Identify which cell holds the provided text, then report its [X, Y] central coordinate. 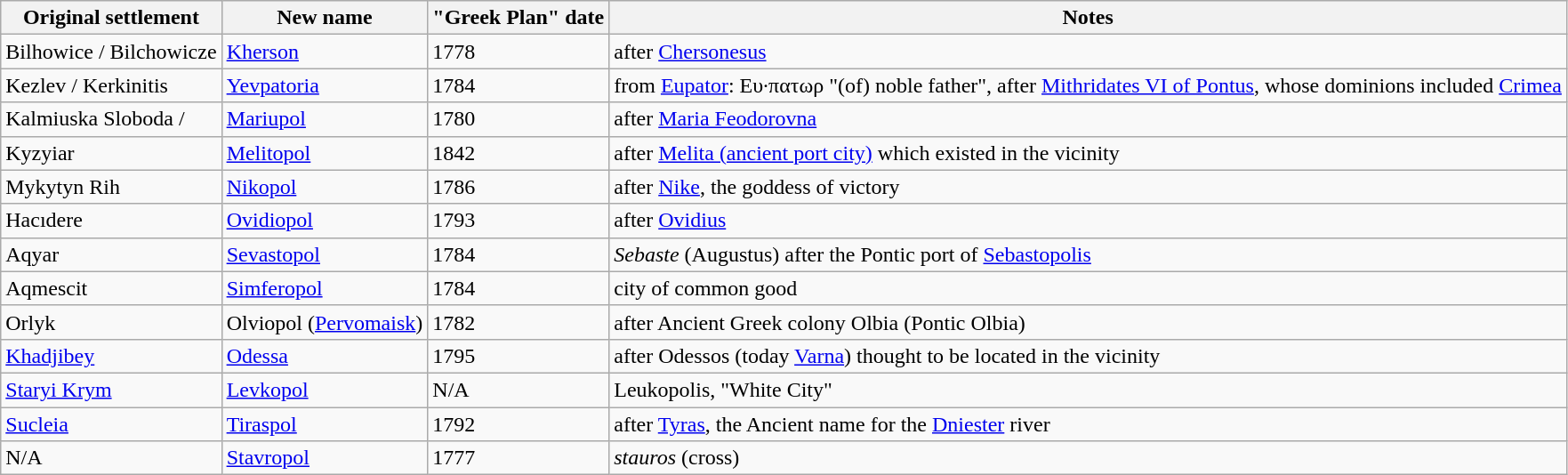
1786 [519, 187]
New name [325, 18]
Kyzyiar [111, 153]
1778 [519, 52]
Mykytyn Rih [111, 187]
Orlyk [111, 322]
city of common good [1089, 288]
Sevastopol [325, 254]
Hacıdere [111, 221]
stauros (cross) [1089, 458]
Levkopol [325, 390]
Stavropol [325, 458]
after Chersonesus [1089, 52]
Simferopol [325, 288]
after Odessos (today Varna) thought to be located in the vicinity [1089, 356]
1842 [519, 153]
Melitopol [325, 153]
after Tyras, the Ancient name for the Dniester river [1089, 424]
after Ovidius [1089, 221]
1777 [519, 458]
Yevpatoria [325, 85]
from Eupator: Ευ·πατωρ "(of) noble father", after Mithridates VI of Pontus, whose dominions included Crimea [1089, 85]
Kherson [325, 52]
Staryi Krym [111, 390]
Kezlev / Kerkinitis [111, 85]
1780 [519, 119]
Ovidiopol [325, 221]
after Maria Feodorovna [1089, 119]
1782 [519, 322]
after Ancient Greek colony Olbia (Pontic Olbia) [1089, 322]
Nikopol [325, 187]
Aqmescit [111, 288]
"Greek Plan" date [519, 18]
Notes [1089, 18]
after Melita (ancient port city) which existed in the vicinity [1089, 153]
Aqyar [111, 254]
Olviopol (Pervomaisk) [325, 322]
Original settlement [111, 18]
Kalmiuska Sloboda / [111, 119]
Mariupol [325, 119]
Sucleia [111, 424]
1795 [519, 356]
Bilhowice / Bilchowicze [111, 52]
Khadjibey [111, 356]
1793 [519, 221]
Leukopolis, "White City" [1089, 390]
Odessa [325, 356]
1792 [519, 424]
after Nike, the goddess of victory [1089, 187]
Tiraspol [325, 424]
Sebaste (Augustus) after the Pontic port of Sebastopolis [1089, 254]
